Pinpoint the cell where the given text exists, returning its [X, Y] midpoint coordinate. 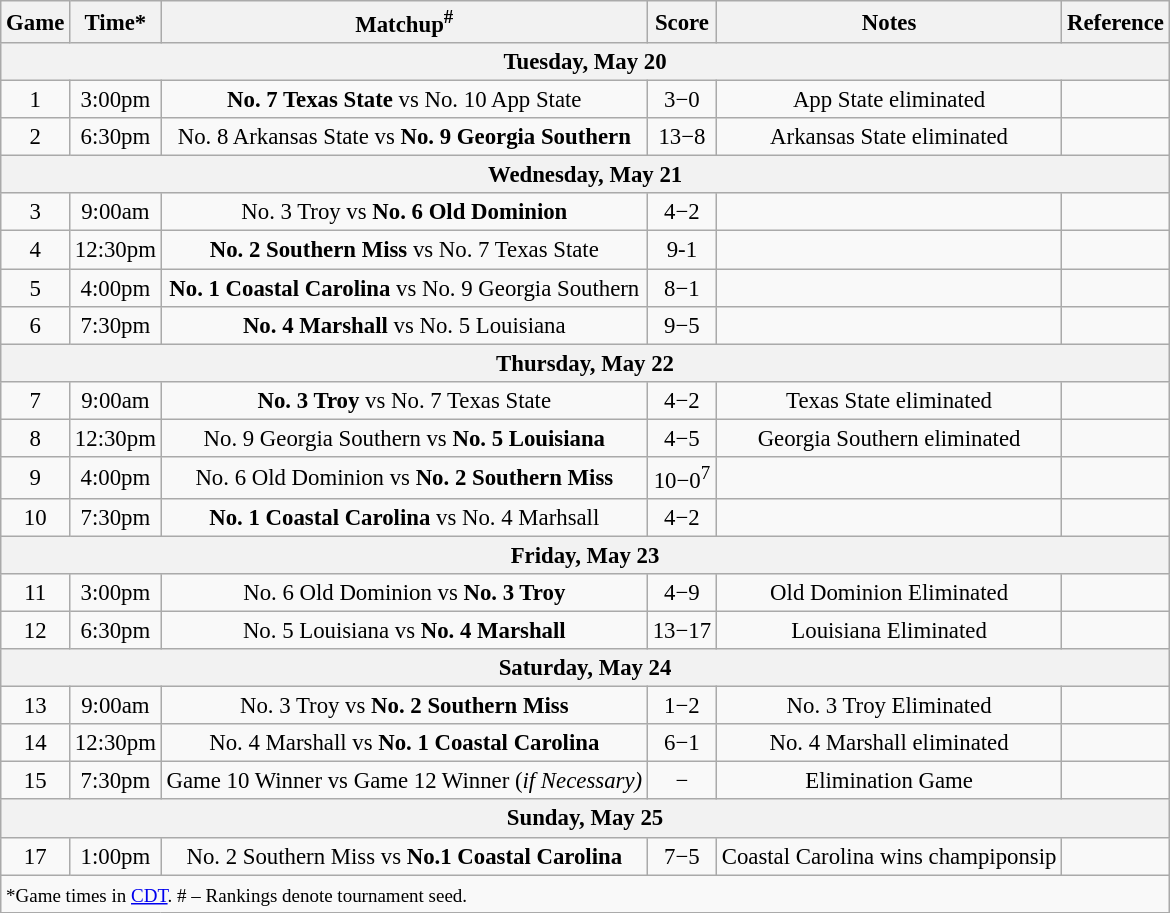
14 [36, 743]
App State eliminated [888, 100]
No. 1 Coastal Carolina vs No. 4 Marhsall [404, 518]
7 [36, 400]
Old Dominion Eliminated [888, 593]
Louisiana Eliminated [888, 631]
10 [36, 518]
4−5 [682, 438]
Thursday, May 22 [586, 363]
8 [36, 438]
No. 3 Troy Eliminated [888, 706]
1 [36, 100]
Notes [888, 22]
No. 2 Southern Miss vs No.1 Coastal Carolina [404, 856]
Reference [1116, 22]
Time* [116, 22]
No. 8 Arkansas State vs No. 9 Georgia Southern [404, 137]
Score [682, 22]
Game [36, 22]
Georgia Southern eliminated [888, 438]
4−9 [682, 593]
6 [36, 325]
Sunday, May 25 [586, 819]
1:00pm [116, 856]
13−8 [682, 137]
13 [36, 706]
Saturday, May 24 [586, 668]
No. 3 Troy vs No. 7 Texas State [404, 400]
5 [36, 288]
No. 9 Georgia Southern vs No. 5 Louisiana [404, 438]
Arkansas State eliminated [888, 137]
No. 2 Southern Miss vs No. 7 Texas State [404, 250]
8−1 [682, 288]
6−1 [682, 743]
17 [36, 856]
No. 6 Old Dominion vs No. 3 Troy [404, 593]
3−0 [682, 100]
No. 3 Troy vs No. 6 Old Dominion [404, 213]
Coastal Carolina wins champiponsip [888, 856]
13−17 [682, 631]
9-1 [682, 250]
Wednesday, May 21 [586, 175]
No. 3 Troy vs No. 2 Southern Miss [404, 706]
9 [36, 478]
Tuesday, May 20 [586, 62]
4 [36, 250]
1−2 [682, 706]
Texas State eliminated [888, 400]
15 [36, 781]
9−5 [682, 325]
3 [36, 213]
Elimination Game [888, 781]
No. 4 Marshall eliminated [888, 743]
11 [36, 593]
Game 10 Winner vs Game 12 Winner (if Necessary) [404, 781]
No. 1 Coastal Carolina vs No. 9 Georgia Southern [404, 288]
2 [36, 137]
No. 7 Texas State vs No. 10 App State [404, 100]
No. 4 Marshall vs No. 1 Coastal Carolina [404, 743]
*Game times in CDT. # – Rankings denote tournament seed. [586, 894]
10−07 [682, 478]
Matchup# [404, 22]
No. 4 Marshall vs No. 5 Louisiana [404, 325]
7−5 [682, 856]
No. 6 Old Dominion vs No. 2 Southern Miss [404, 478]
No. 5 Louisiana vs No. 4 Marshall [404, 631]
− [682, 781]
12 [36, 631]
Friday, May 23 [586, 555]
